Determine the [x, y] coordinate at the center of the cell enclosing the given text.  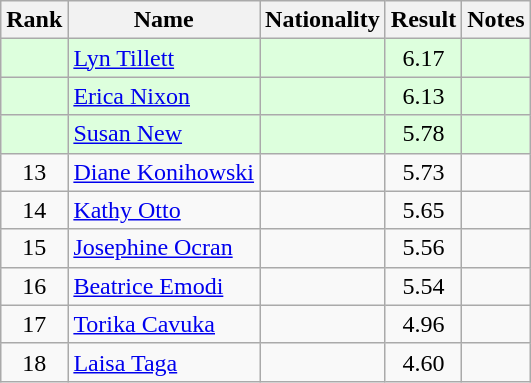
4.60 [423, 362]
Josephine Ocran [164, 248]
Notes [496, 20]
18 [34, 362]
5.65 [423, 210]
5.78 [423, 134]
Nationality [323, 20]
Erica Nixon [164, 96]
16 [34, 286]
15 [34, 248]
Result [423, 20]
4.96 [423, 324]
13 [34, 172]
14 [34, 210]
6.17 [423, 58]
6.13 [423, 96]
17 [34, 324]
5.56 [423, 248]
Torika Cavuka [164, 324]
5.73 [423, 172]
Susan New [164, 134]
Beatrice Emodi [164, 286]
5.54 [423, 286]
Name [164, 20]
Laisa Taga [164, 362]
Lyn Tillett [164, 58]
Rank [34, 20]
Diane Konihowski [164, 172]
Kathy Otto [164, 210]
